Detect which cell encompasses the target text, then output its (x, y) center coordinate. 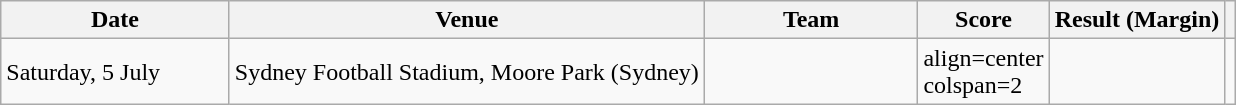
align=center colspan=2 (984, 72)
Venue (466, 20)
Result (Margin) (1137, 20)
Score (984, 20)
Date (116, 20)
Sydney Football Stadium, Moore Park (Sydney) (466, 72)
Team (811, 20)
Saturday, 5 July (116, 72)
